From the cell containing the given text, extract its center point as (X, Y) coordinate. 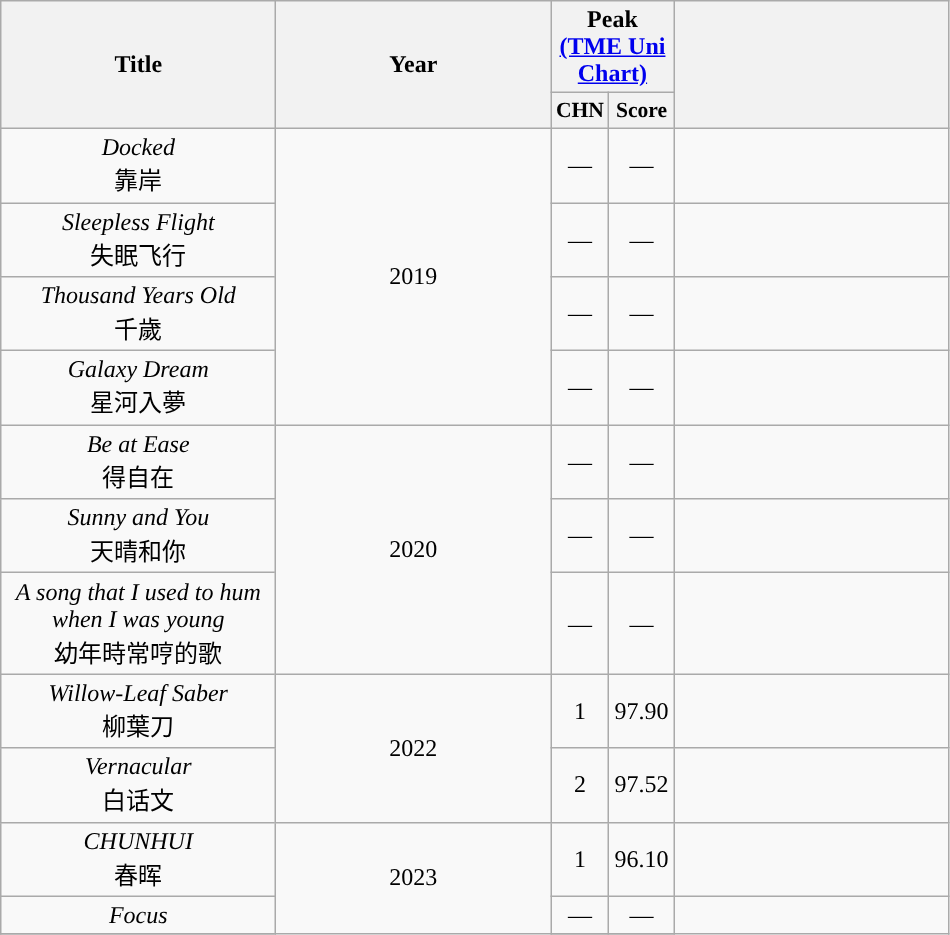
2 (580, 785)
A song that I used to hum when I was young 幼年時常哼的歌 (138, 624)
2023 (414, 878)
Year (414, 65)
97.52 (642, 785)
Title (138, 65)
Galaxy Dream 星河入夢 (138, 388)
2020 (414, 550)
Willow-Leaf Saber柳葉刀 (138, 711)
Be at Ease 得自在 (138, 462)
Docked靠岸 (138, 165)
Vernacular白话文 (138, 785)
Peak (TME Uni Chart) (612, 47)
Sunny and You 天晴和你 (138, 536)
97.90 (642, 711)
CHN (580, 111)
Sleepless Flight失眠飞行 (138, 239)
Focus (138, 915)
Thousand Years Old 千歲 (138, 314)
2022 (414, 748)
2019 (414, 276)
96.10 (642, 859)
CHUNHUI春晖 (138, 859)
Score (642, 111)
